Pinpoint the cell where the given text exists, returning its [X, Y] midpoint coordinate. 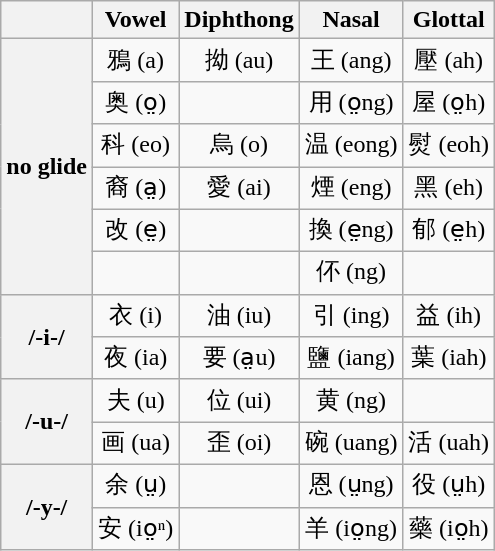
鹽 (iang) [351, 358]
裔 (a̤) [136, 188]
活 (uah) [449, 444]
余 (ṳ) [136, 486]
画 (ua) [136, 444]
no glide [47, 166]
黄 (ng) [351, 400]
衣 (i) [136, 316]
愛 (ai) [239, 188]
烏 (o) [239, 146]
煙 (eng) [351, 188]
Glottal [449, 20]
屋 (o̤h) [449, 102]
熨 (eoh) [449, 146]
油 (iu) [239, 316]
黑 (eh) [449, 188]
科 (eo) [136, 146]
夜 (ia) [136, 358]
換 (e̤ng) [351, 230]
改 (e̤) [136, 230]
Vowel [136, 20]
安 (io̤ⁿ) [136, 528]
位 (ui) [239, 400]
羊 (io̤ng) [351, 528]
伓 (ng) [351, 274]
益 (ih) [449, 316]
藥 (io̤h) [449, 528]
鴉 (a) [136, 60]
王 (ang) [351, 60]
役 (ṳh) [449, 486]
拗 (au) [239, 60]
歪 (oi) [239, 444]
夫 (u) [136, 400]
/-i-/ [47, 336]
引 (ing) [351, 316]
要 (a̤u) [239, 358]
/-u-/ [47, 422]
壓 (ah) [449, 60]
用 (o̤ng) [351, 102]
Nasal [351, 20]
Diphthong [239, 20]
葉 (iah) [449, 358]
/-y-/ [47, 506]
恩 (ṳng) [351, 486]
碗 (uang) [351, 444]
奥 (o̤) [136, 102]
温 (eong) [351, 146]
郁 (e̤h) [449, 230]
